Return the (x, y) coordinate for the center point of the cell that contains the specified text.  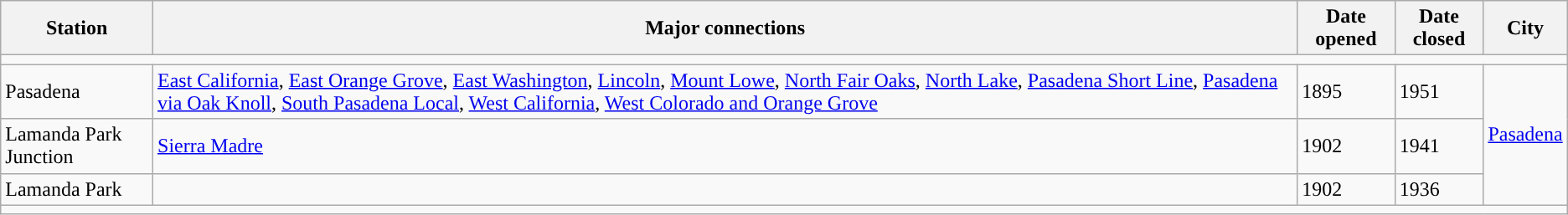
Lamanda Park Junction (77, 146)
City (1525, 28)
Station (77, 28)
Lamanda Park (77, 189)
1936 (1439, 189)
1941 (1439, 146)
1895 (1346, 92)
Date closed (1439, 28)
Sierra Madre (725, 146)
1951 (1439, 92)
Date opened (1346, 28)
Major connections (725, 28)
